Return the [X, Y] coordinate for the center point of the cell that contains the specified text.  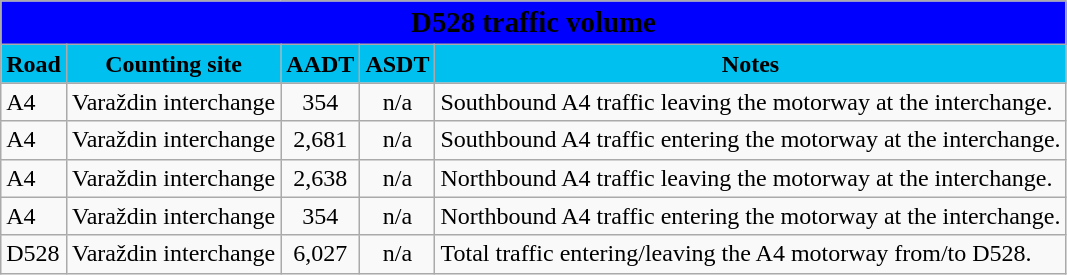
Southbound A4 traffic leaving the motorway at the interchange. [750, 102]
Northbound A4 traffic leaving the motorway at the interchange. [750, 178]
Road [34, 64]
ASDT [398, 64]
Northbound A4 traffic entering the motorway at the interchange. [750, 216]
AADT [320, 64]
Counting site [173, 64]
D528 traffic volume [534, 23]
Notes [750, 64]
Total traffic entering/leaving the A4 motorway from/to D528. [750, 254]
D528 [34, 254]
Southbound A4 traffic entering the motorway at the interchange. [750, 140]
2,681 [320, 140]
2,638 [320, 178]
6,027 [320, 254]
